Locate the cell with the specified text and output its [x, y] center coordinate. 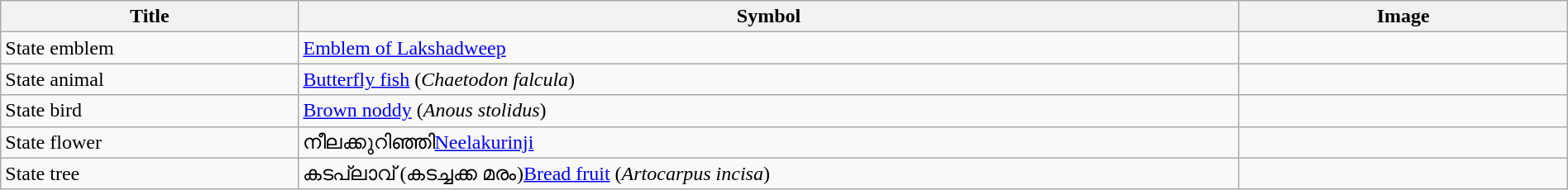
Emblem of Lakshadweep [769, 48]
State tree [150, 173]
State emblem [150, 48]
Butterfly fish (Chaetodon falcula) [769, 79]
Symbol [769, 17]
നീലക്കുറിഞ്ഞിNeelakurinji [769, 142]
കടപ്ലാവ് (കടച്ചക്ക മരം)Bread fruit (Artocarpus incisa) [769, 173]
State bird [150, 111]
Brown noddy (Anous stolidus) [769, 111]
State flower [150, 142]
State animal [150, 79]
Title [150, 17]
Image [1403, 17]
